Return (X, Y) of the center of cell containing provided text 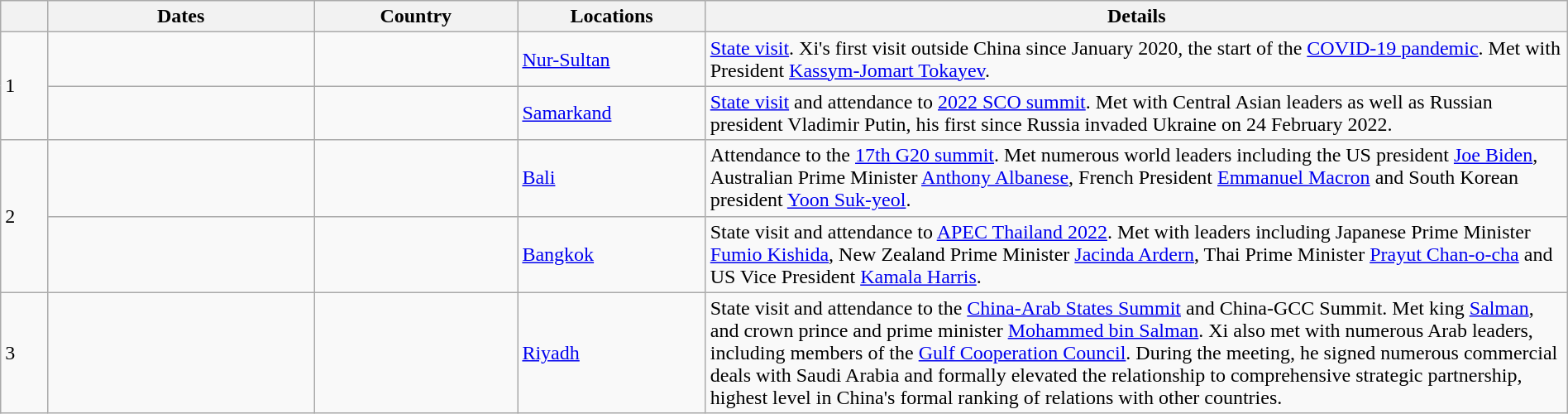
Country (416, 17)
3 (25, 353)
Dates (181, 17)
2 (25, 216)
Bangkok (612, 254)
Details (1136, 17)
Bali (612, 178)
State visit. Xi's first visit outside China since January 2020, the start of the COVID-19 pandemic. Met with President Kassym-Jomart Tokayev. (1136, 60)
Riyadh (612, 353)
Samarkand (612, 113)
Locations (612, 17)
1 (25, 86)
Nur-Sultan (612, 60)
